For the text-containing cell, return its midpoint in (X, Y) coordinate format. 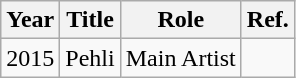
Main Artist (180, 58)
Title (90, 20)
Ref. (268, 20)
Pehli (90, 58)
2015 (30, 58)
Year (30, 20)
Role (180, 20)
